Provide the [x, y] coordinate of the cell's center where the given text is located.  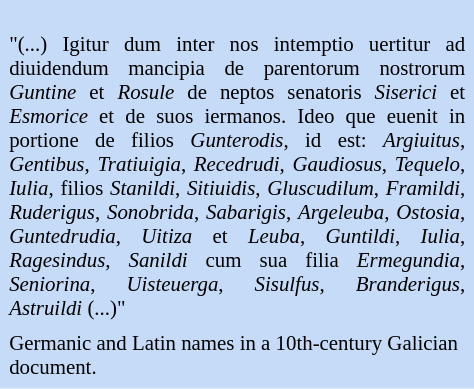
Germanic and Latin names in a 10th-century Galician document. [238, 356]
